Locate the cell with the specified text and output its (x, y) center coordinate. 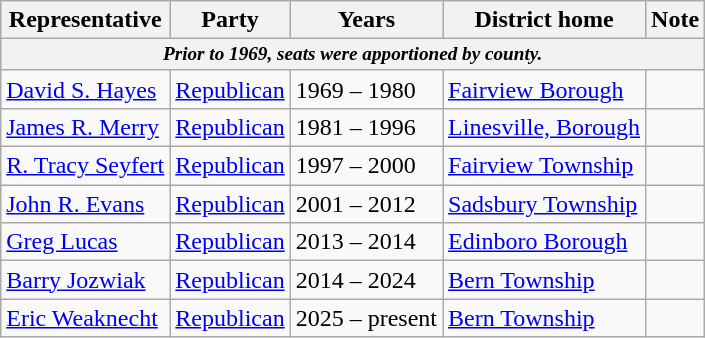
Eric Weaknecht (86, 318)
R. Tracy Seyfert (86, 166)
James R. Merry (86, 128)
1997 – 2000 (366, 166)
2001 – 2012 (366, 204)
Barry Jozwiak (86, 280)
1981 – 1996 (366, 128)
Note (676, 20)
Prior to 1969, seats were apportioned by county. (353, 55)
Edinboro Borough (544, 242)
Fairview Township (544, 166)
David S. Hayes (86, 89)
1969 – 1980 (366, 89)
John R. Evans (86, 204)
2014 – 2024 (366, 280)
2025 – present (366, 318)
Linesville, Borough (544, 128)
District home (544, 20)
Years (366, 20)
2013 – 2014 (366, 242)
Sadsbury Township (544, 204)
Fairview Borough (544, 89)
Representative (86, 20)
Greg Lucas (86, 242)
Party (230, 20)
